Locate the cell with the specified text and output its [X, Y] center coordinate. 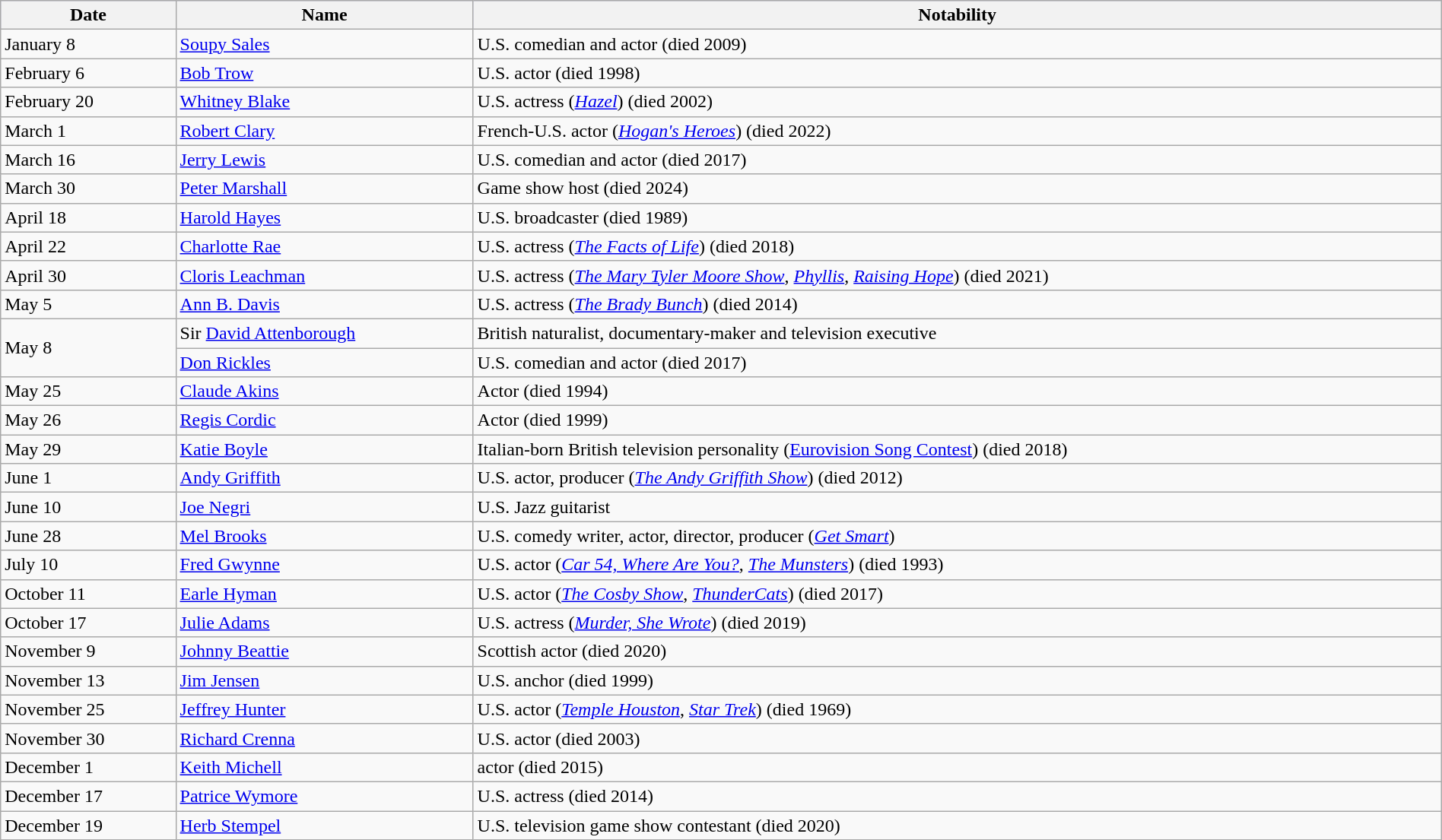
May 5 [88, 304]
Don Rickles [324, 363]
April 30 [88, 275]
U.S. comedy writer, actor, director, producer (Get Smart) [957, 536]
December 1 [88, 767]
U.S. actress (Hazel) (died 2002) [957, 102]
U.S. actor (Car 54, Where Are You?, The Munsters) (died 1993) [957, 565]
Italian-born British television personality (Eurovision Song Contest) (died 2018) [957, 449]
Richard Crenna [324, 738]
Harold Hayes [324, 217]
Julie Adams [324, 623]
U.S. actress (The Brady Bunch) (died 2014) [957, 304]
U.S. anchor (died 1999) [957, 680]
May 26 [88, 420]
British naturalist, documentary-maker and television executive [957, 333]
May 8 [88, 347]
Johnny Beattie [324, 651]
November 9 [88, 651]
Date [88, 15]
actor (died 2015) [957, 767]
Actor (died 1994) [957, 391]
Actor (died 1999) [957, 420]
Keith Michell [324, 767]
U.S. comedian and actor (died 2009) [957, 44]
U.S. television game show contestant (died 2020) [957, 825]
Whitney Blake [324, 102]
Patrice Wymore [324, 796]
April 22 [88, 246]
U.S. actress (The Mary Tyler Moore Show, Phyllis, Raising Hope) (died 2021) [957, 275]
U.S. actor (Temple Houston, Star Trek) (died 1969) [957, 709]
U.S. actor (died 1998) [957, 73]
Mel Brooks [324, 536]
May 25 [88, 391]
June 10 [88, 507]
Bob Trow [324, 73]
U.S. Jazz guitarist [957, 507]
U.S. actress (died 2014) [957, 796]
December 17 [88, 796]
Charlotte Rae [324, 246]
November 30 [88, 738]
Jim Jensen [324, 680]
June 1 [88, 478]
Sir David Attenborough [324, 333]
Game show host (died 2024) [957, 189]
U.S. actress (The Facts of Life) (died 2018) [957, 246]
Katie Boyle [324, 449]
July 10 [88, 565]
Notability [957, 15]
Peter Marshall [324, 189]
Soupy Sales [324, 44]
Joe Negri [324, 507]
French-U.S. actor (Hogan's Heroes) (died 2022) [957, 131]
Regis Cordic [324, 420]
Andy Griffith [324, 478]
Fred Gwynne [324, 565]
U.S. actor (The Cosby Show, ThunderCats) (died 2017) [957, 594]
Jerry Lewis [324, 160]
November 13 [88, 680]
U.S. actor, producer (The Andy Griffith Show) (died 2012) [957, 478]
October 17 [88, 623]
January 8 [88, 44]
February 6 [88, 73]
June 28 [88, 536]
Herb Stempel [324, 825]
Earle Hyman [324, 594]
March 16 [88, 160]
April 18 [88, 217]
May 29 [88, 449]
Claude Akins [324, 391]
November 25 [88, 709]
October 11 [88, 594]
Jeffrey Hunter [324, 709]
Scottish actor (died 2020) [957, 651]
Robert Clary [324, 131]
U.S. broadcaster (died 1989) [957, 217]
Ann B. Davis [324, 304]
December 19 [88, 825]
March 30 [88, 189]
March 1 [88, 131]
Cloris Leachman [324, 275]
U.S. actor (died 2003) [957, 738]
U.S. actress (Murder, She Wrote) (died 2019) [957, 623]
February 20 [88, 102]
Name [324, 15]
